From the cell containing the given text, extract its center point as [x, y] coordinate. 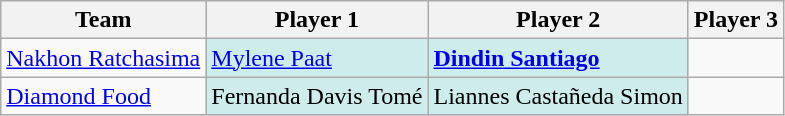
Nakhon Ratchasima [104, 58]
Mylene Paat [317, 58]
Player 3 [736, 20]
Diamond Food [104, 96]
Liannes Castañeda Simon [558, 96]
Player 2 [558, 20]
Fernanda Davis Tomé [317, 96]
Player 1 [317, 20]
Team [104, 20]
Dindin Santiago [558, 58]
